Detect which cell encompasses the target text, then output its (x, y) center coordinate. 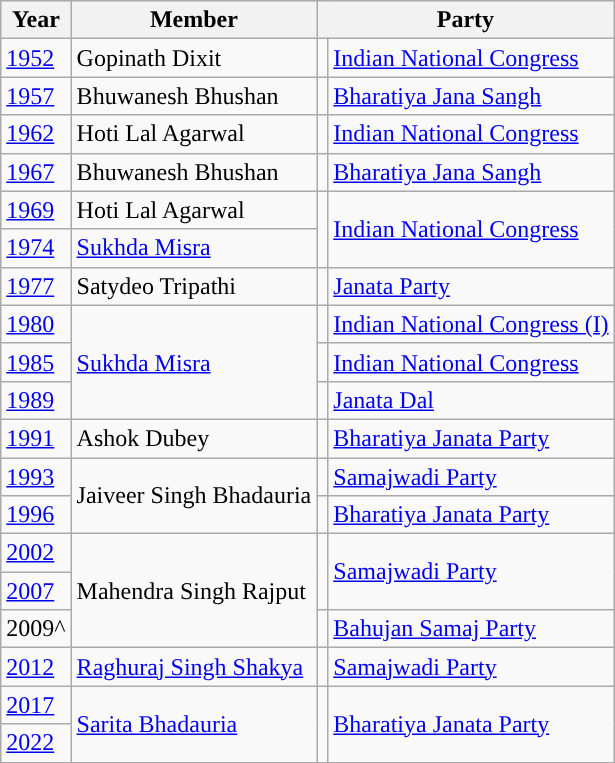
2017 (36, 705)
Janata Party (471, 286)
2012 (36, 667)
1962 (36, 134)
1989 (36, 400)
Gopinath Dixit (194, 58)
2022 (36, 743)
Ashok Dubey (194, 438)
Bahujan Samaj Party (471, 629)
1993 (36, 477)
Raghuraj Singh Shakya (194, 667)
1957 (36, 96)
2007 (36, 591)
Party (466, 20)
Sarita Bhadauria (194, 724)
1980 (36, 324)
Satydeo Tripathi (194, 286)
1967 (36, 172)
Mahendra Singh Rajput (194, 591)
1985 (36, 362)
Jaiveer Singh Bhadauria (194, 496)
Year (36, 20)
1969 (36, 210)
Member (194, 20)
1996 (36, 515)
1977 (36, 286)
2009^ (36, 629)
1991 (36, 438)
2002 (36, 553)
Indian National Congress (I) (471, 324)
1952 (36, 58)
Janata Dal (471, 400)
1974 (36, 248)
